Provide the (x, y) coordinate of the cell's center where the given text is located.  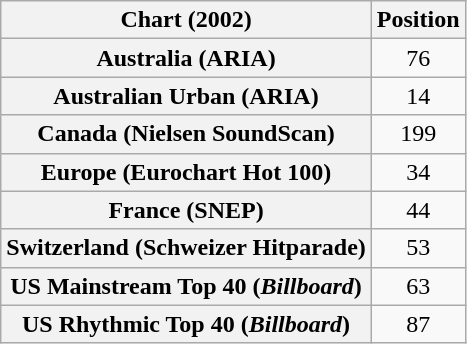
US Rhythmic Top 40 (Billboard) (186, 324)
Switzerland (Schweizer Hitparade) (186, 248)
Australian Urban (ARIA) (186, 96)
Canada (Nielsen SoundScan) (186, 134)
Chart (2002) (186, 20)
14 (418, 96)
76 (418, 58)
Europe (Eurochart Hot 100) (186, 172)
Position (418, 20)
44 (418, 210)
199 (418, 134)
87 (418, 324)
34 (418, 172)
France (SNEP) (186, 210)
US Mainstream Top 40 (Billboard) (186, 286)
53 (418, 248)
63 (418, 286)
Australia (ARIA) (186, 58)
